From the cell containing the given text, extract its center point as (x, y) coordinate. 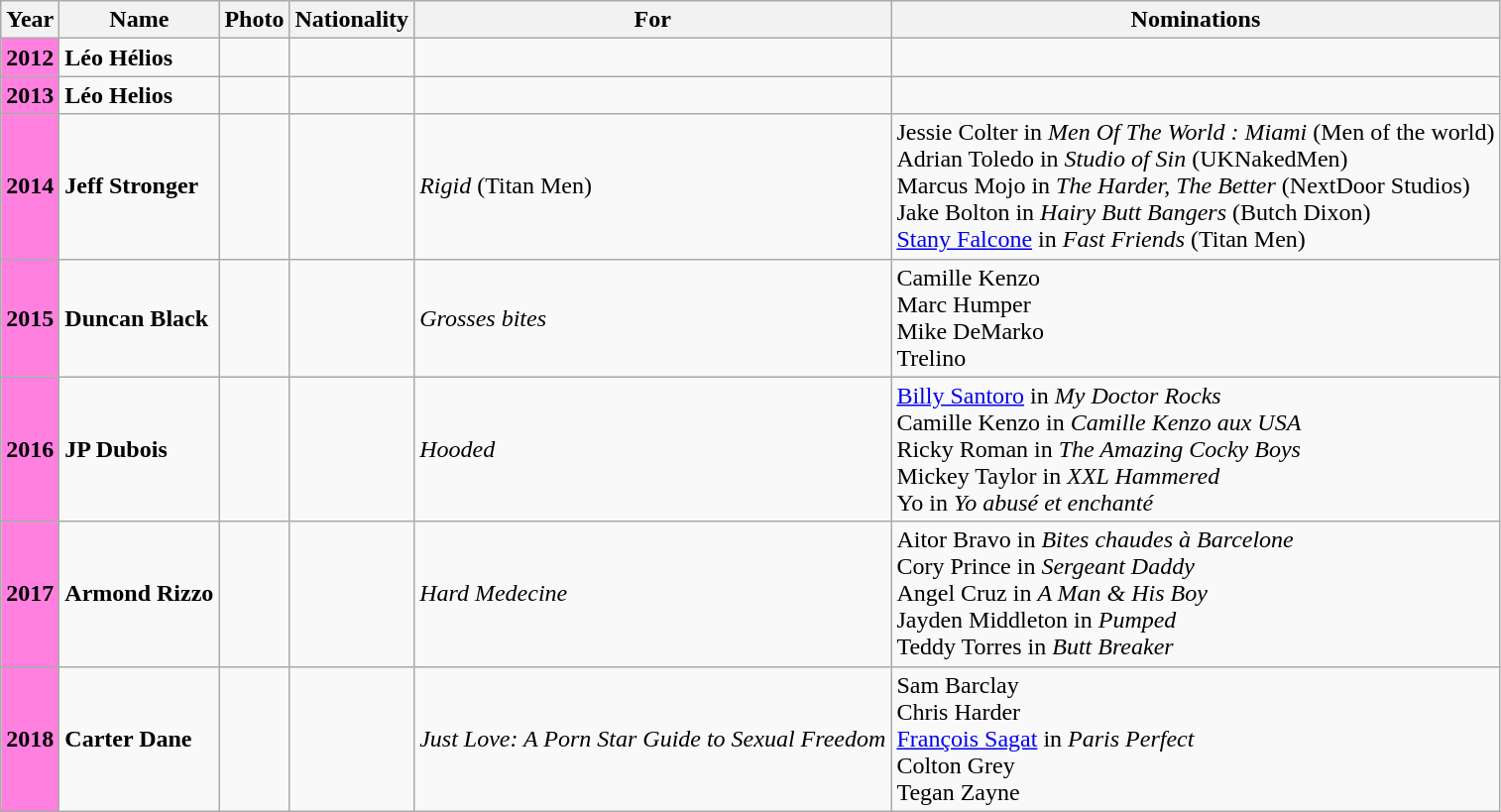
2014 (30, 186)
Grosses bites (652, 317)
Rigid (Titan Men) (652, 186)
Name (139, 20)
Carter Dane (139, 739)
Camille KenzoMarc HumperMike DeMarkoTrelino (1196, 317)
2016 (30, 449)
Armond Rizzo (139, 594)
Photo (254, 20)
Duncan Black (139, 317)
For (652, 20)
2013 (30, 95)
2018 (30, 739)
Léo Hélios (139, 58)
Nationality (352, 20)
2017 (30, 594)
Hooded (652, 449)
Year (30, 20)
Hard Medecine (652, 594)
Jeff Stronger (139, 186)
2015 (30, 317)
JP Dubois (139, 449)
Nominations (1196, 20)
Just Love: A Porn Star Guide to Sexual Freedom (652, 739)
2012 (30, 58)
Léo Helios (139, 95)
Sam BarclayChris HarderFrançois Sagat in Paris PerfectColton GreyTegan Zayne (1196, 739)
